Provide the [X, Y] coordinate of the cell's center where the given text is located.  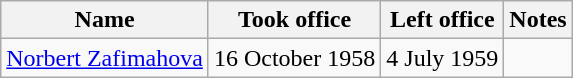
4 July 1959 [442, 58]
Notes [538, 20]
Name [105, 20]
Took office [294, 20]
16 October 1958 [294, 58]
Norbert Zafimahova [105, 58]
Left office [442, 20]
